Output the [x, y] coordinate of the center of the cell containing the given text.  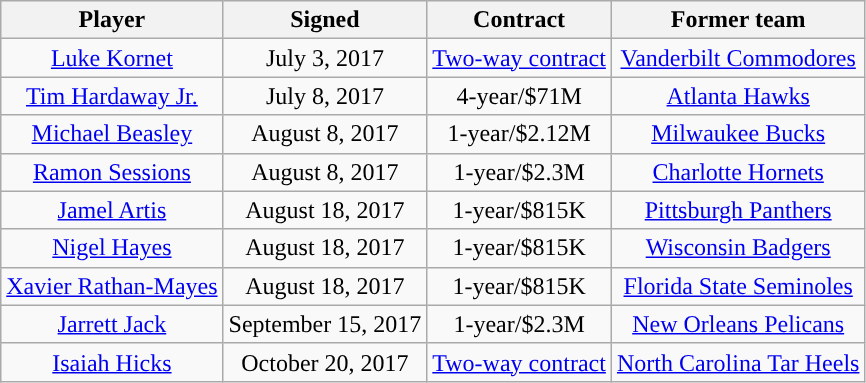
Contract [520, 20]
Signed [325, 20]
Xavier Rathan-Mayes [112, 286]
Florida State Seminoles [738, 286]
Atlanta Hawks [738, 96]
Isaiah Hicks [112, 362]
Jarrett Jack [112, 324]
New Orleans Pelicans [738, 324]
July 3, 2017 [325, 58]
October 20, 2017 [325, 362]
Ramon Sessions [112, 172]
Luke Kornet [112, 58]
Charlotte Hornets [738, 172]
Vanderbilt Commodores [738, 58]
Nigel Hayes [112, 248]
Player [112, 20]
Former team [738, 20]
Wisconsin Badgers [738, 248]
Michael Beasley [112, 134]
1-year/$2.12M [520, 134]
4-year/$71M [520, 96]
Jamel Artis [112, 210]
Tim Hardaway Jr. [112, 96]
July 8, 2017 [325, 96]
September 15, 2017 [325, 324]
Milwaukee Bucks [738, 134]
North Carolina Tar Heels [738, 362]
Pittsburgh Panthers [738, 210]
